Determine the [X, Y] coordinate at the center of the cell enclosing the given text.  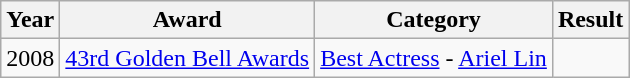
2008 [30, 58]
Year [30, 20]
Best Actress - Ariel Lin [434, 58]
43rd Golden Bell Awards [188, 58]
Result [590, 20]
Category [434, 20]
Award [188, 20]
